Identify which cell holds the provided text, then report its [x, y] central coordinate. 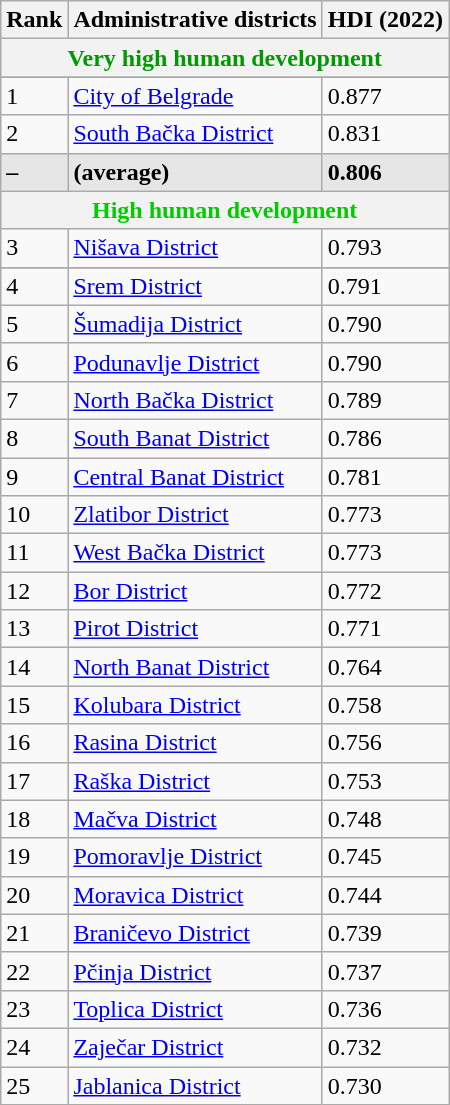
4 [34, 286]
11 [34, 553]
19 [34, 857]
2 [34, 134]
8 [34, 438]
Very high human development [225, 58]
Srem District [195, 286]
Podunavlje District [195, 362]
17 [34, 781]
21 [34, 933]
13 [34, 629]
Pomoravlje District [195, 857]
South Bačka District [195, 134]
18 [34, 819]
0.764 [385, 667]
0.791 [385, 286]
0.748 [385, 819]
Bor District [195, 591]
0.739 [385, 933]
0.771 [385, 629]
South Banat District [195, 438]
Toplica District [195, 1009]
HDI (2022) [385, 20]
25 [34, 1085]
North Banat District [195, 667]
(average) [195, 172]
14 [34, 667]
Nišava District [195, 248]
City of Belgrade [195, 96]
Zaječar District [195, 1047]
Moravica District [195, 895]
Braničevo District [195, 933]
0.732 [385, 1047]
0.806 [385, 172]
9 [34, 477]
0.793 [385, 248]
15 [34, 705]
7 [34, 400]
1 [34, 96]
6 [34, 362]
0.730 [385, 1085]
24 [34, 1047]
0.758 [385, 705]
0.877 [385, 96]
Raška District [195, 781]
Pčinja District [195, 971]
0.737 [385, 971]
Zlatibor District [195, 515]
North Bačka District [195, 400]
0.786 [385, 438]
Rank [34, 20]
16 [34, 743]
Pirot District [195, 629]
10 [34, 515]
0.744 [385, 895]
0.753 [385, 781]
0.745 [385, 857]
Rasina District [195, 743]
22 [34, 971]
5 [34, 324]
0.789 [385, 400]
0.736 [385, 1009]
– [34, 172]
West Bačka District [195, 553]
Administrative districts [195, 20]
High human development [225, 210]
Kolubara District [195, 705]
20 [34, 895]
Jablanica District [195, 1085]
Mačva District [195, 819]
Šumadija District [195, 324]
0.772 [385, 591]
Central Banat District [195, 477]
0.831 [385, 134]
0.781 [385, 477]
12 [34, 591]
23 [34, 1009]
3 [34, 248]
0.756 [385, 743]
